Provide the (X, Y) coordinate of the cell's center where the given text is located.  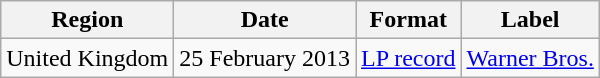
Format (408, 20)
United Kingdom (88, 58)
Warner Bros. (530, 58)
25 February 2013 (265, 58)
Region (88, 20)
Date (265, 20)
Label (530, 20)
LP record (408, 58)
